Scan for the cell matching the given text and deliver its [X, Y] coordinate at center. 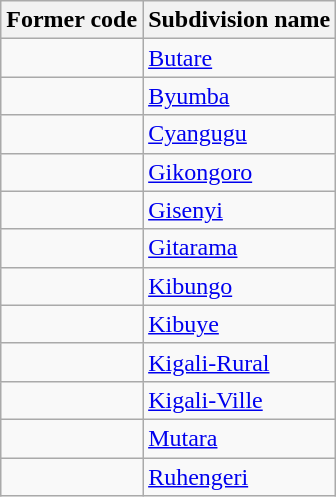
Gikongoro [240, 172]
Kibungo [240, 286]
Gisenyi [240, 210]
Byumba [240, 96]
Mutara [240, 438]
Cyangugu [240, 134]
Kigali-Rural [240, 362]
Kibuye [240, 324]
Ruhengeri [240, 477]
Kigali-Ville [240, 400]
Butare [240, 58]
Former code [72, 20]
Subdivision name [240, 20]
Gitarama [240, 248]
